Find where the given text appears and provide that cell's center as [X, Y] coordinate. 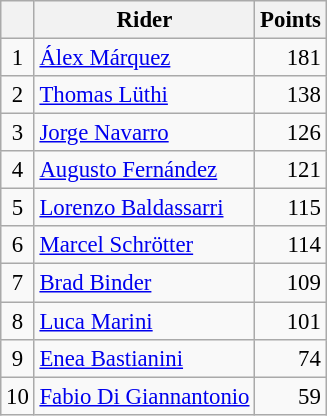
Marcel Schrötter [144, 245]
1 [18, 58]
138 [290, 95]
7 [18, 283]
Enea Bastianini [144, 358]
Augusto Fernández [144, 170]
Rider [144, 20]
Fabio Di Giannantonio [144, 396]
9 [18, 358]
8 [18, 321]
115 [290, 208]
3 [18, 133]
181 [290, 58]
10 [18, 396]
126 [290, 133]
5 [18, 208]
2 [18, 95]
Jorge Navarro [144, 133]
101 [290, 321]
121 [290, 170]
Thomas Lüthi [144, 95]
Brad Binder [144, 283]
6 [18, 245]
114 [290, 245]
4 [18, 170]
Álex Márquez [144, 58]
74 [290, 358]
109 [290, 283]
Points [290, 20]
59 [290, 396]
Luca Marini [144, 321]
Lorenzo Baldassarri [144, 208]
